Scan for the cell matching the given text and deliver its (x, y) coordinate at center. 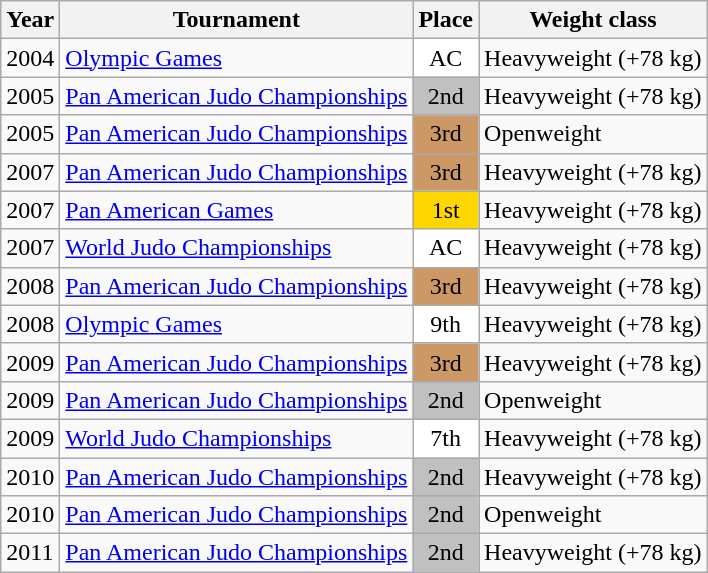
7th (446, 438)
2011 (30, 553)
1st (446, 210)
2004 (30, 58)
Pan American Games (236, 210)
Weight class (594, 20)
9th (446, 324)
Place (446, 20)
Tournament (236, 20)
Year (30, 20)
